For the text-containing cell, return its midpoint in [x, y] coordinate format. 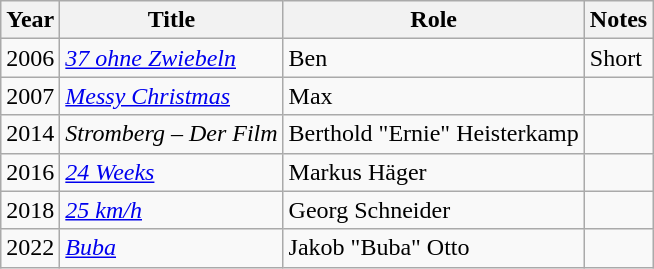
2006 [30, 58]
24 Weeks [172, 172]
Stromberg – Der Film [172, 134]
Buba [172, 248]
Ben [434, 58]
Notes [618, 20]
2018 [30, 210]
Role [434, 20]
37 ohne Zwiebeln [172, 58]
Berthold "Ernie" Heisterkamp [434, 134]
2014 [30, 134]
Title [172, 20]
Markus Häger [434, 172]
Year [30, 20]
25 km/h [172, 210]
2022 [30, 248]
Messy Christmas [172, 96]
2016 [30, 172]
Georg Schneider [434, 210]
Short [618, 58]
Max [434, 96]
2007 [30, 96]
Jakob "Buba" Otto [434, 248]
